Find where the given text appears and provide that cell's center as (X, Y) coordinate. 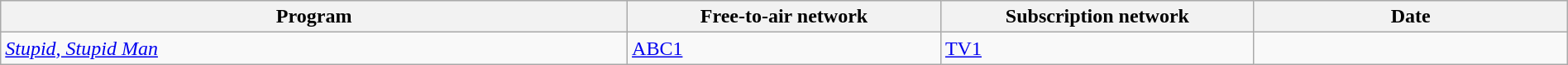
Subscription network (1097, 17)
TV1 (1097, 48)
ABC1 (784, 48)
Stupid, Stupid Man (314, 48)
Program (314, 17)
Date (1411, 17)
Free-to-air network (784, 17)
